Extract the [X, Y] coordinate from the center of the cell holding the provided text.  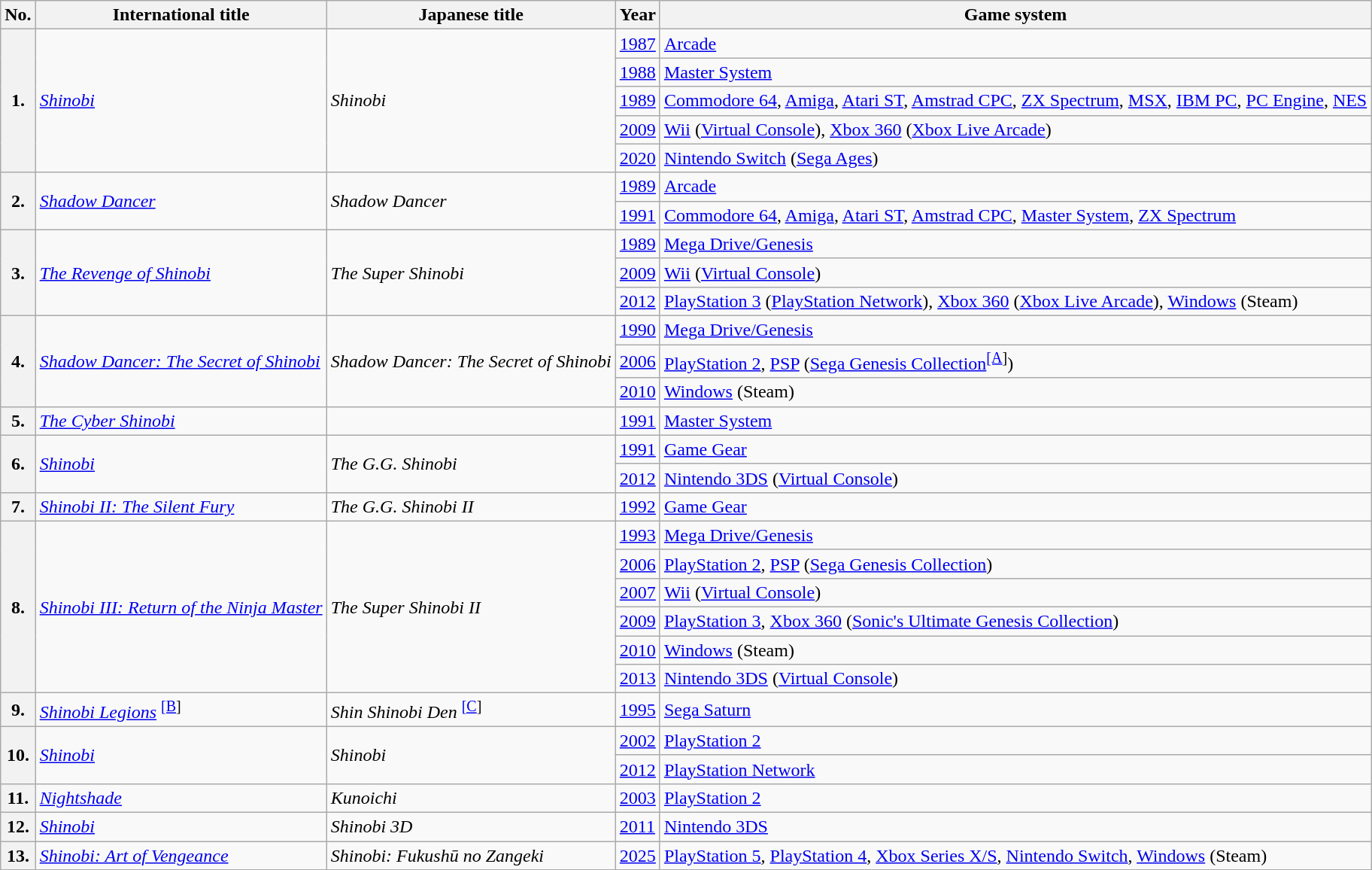
1. [18, 101]
PlayStation 2, PSP (Sega Genesis Collection) [1015, 564]
1993 [638, 535]
5. [18, 421]
Shinobi 3D [471, 826]
The G.G. Shinobi II [471, 506]
2002 [638, 741]
Commodore 64, Amiga, Atari ST, Amstrad CPC, Master System, ZX Spectrum [1015, 215]
Year [638, 15]
8. [18, 607]
3. [18, 272]
2. [18, 201]
PlayStation Network [1015, 769]
10. [18, 755]
1995 [638, 710]
11. [18, 798]
PlayStation 3, Xbox 360 (Sonic's Ultimate Genesis Collection) [1015, 622]
PlayStation 2, PSP (Sega Genesis Collection[A]) [1015, 361]
Sega Saturn [1015, 710]
Kunoichi [471, 798]
Shinobi Legions [B] [181, 710]
2020 [638, 158]
1987 [638, 44]
2025 [638, 856]
The Super Shinobi II [471, 607]
2003 [638, 798]
PlayStation 5, PlayStation 4, Xbox Series X/S, Nintendo Switch, Windows (Steam) [1015, 856]
The Super Shinobi [471, 272]
1988 [638, 72]
Japanese title [471, 15]
Shinobi: Fukushū no Zangeki [471, 856]
Shinobi: Art of Vengeance [181, 856]
Commodore 64, Amiga, Atari ST, Amstrad CPC, ZX Spectrum, MSX, IBM PC, PC Engine, NES [1015, 101]
9. [18, 710]
2013 [638, 679]
12. [18, 826]
PlayStation 3 (PlayStation Network), Xbox 360 (Xbox Live Arcade), Windows (Steam) [1015, 301]
Nintendo Switch (Sega Ages) [1015, 158]
7. [18, 506]
Nightshade [181, 798]
1990 [638, 330]
International title [181, 15]
Nintendo 3DS [1015, 826]
The Cyber Shinobi [181, 421]
6. [18, 464]
2007 [638, 592]
The G.G. Shinobi [471, 464]
Game system [1015, 15]
Shin Shinobi Den [C] [471, 710]
No. [18, 15]
Shinobi III: Return of the Ninja Master [181, 607]
13. [18, 856]
1992 [638, 506]
2011 [638, 826]
4. [18, 361]
Shinobi II: The Silent Fury [181, 506]
Wii (Virtual Console), Xbox 360 (Xbox Live Arcade) [1015, 129]
The Revenge of Shinobi [181, 272]
